Locate the cell with the specified text and output its (X, Y) center coordinate. 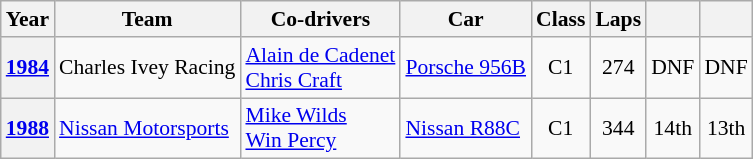
Year (28, 19)
13th (726, 128)
Alain de Cadenet Chris Craft (320, 68)
Class (560, 19)
Laps (618, 19)
Mike Wilds Win Percy (320, 128)
Nissan R88C (466, 128)
Co-drivers (320, 19)
14th (672, 128)
274 (618, 68)
1988 (28, 128)
1984 (28, 68)
Nissan Motorsports (147, 128)
344 (618, 128)
Team (147, 19)
Charles Ivey Racing (147, 68)
Porsche 956B (466, 68)
Car (466, 19)
